Return [X, Y] of the center of cell containing provided text 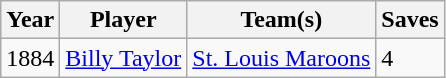
4 [410, 58]
Year [30, 20]
Player [124, 20]
St. Louis Maroons [282, 58]
Saves [410, 20]
Billy Taylor [124, 58]
Team(s) [282, 20]
1884 [30, 58]
